Extract the (X, Y) coordinate from the center of the cell holding the provided text.  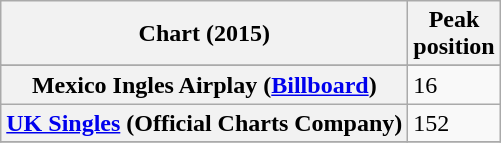
Chart (2015) (204, 34)
Mexico Ingles Airplay (Billboard) (204, 85)
UK Singles (Official Charts Company) (204, 123)
Peakposition (454, 34)
152 (454, 123)
16 (454, 85)
